Capture the cell that displays the provided text and extract its (x, y) central coordinate. 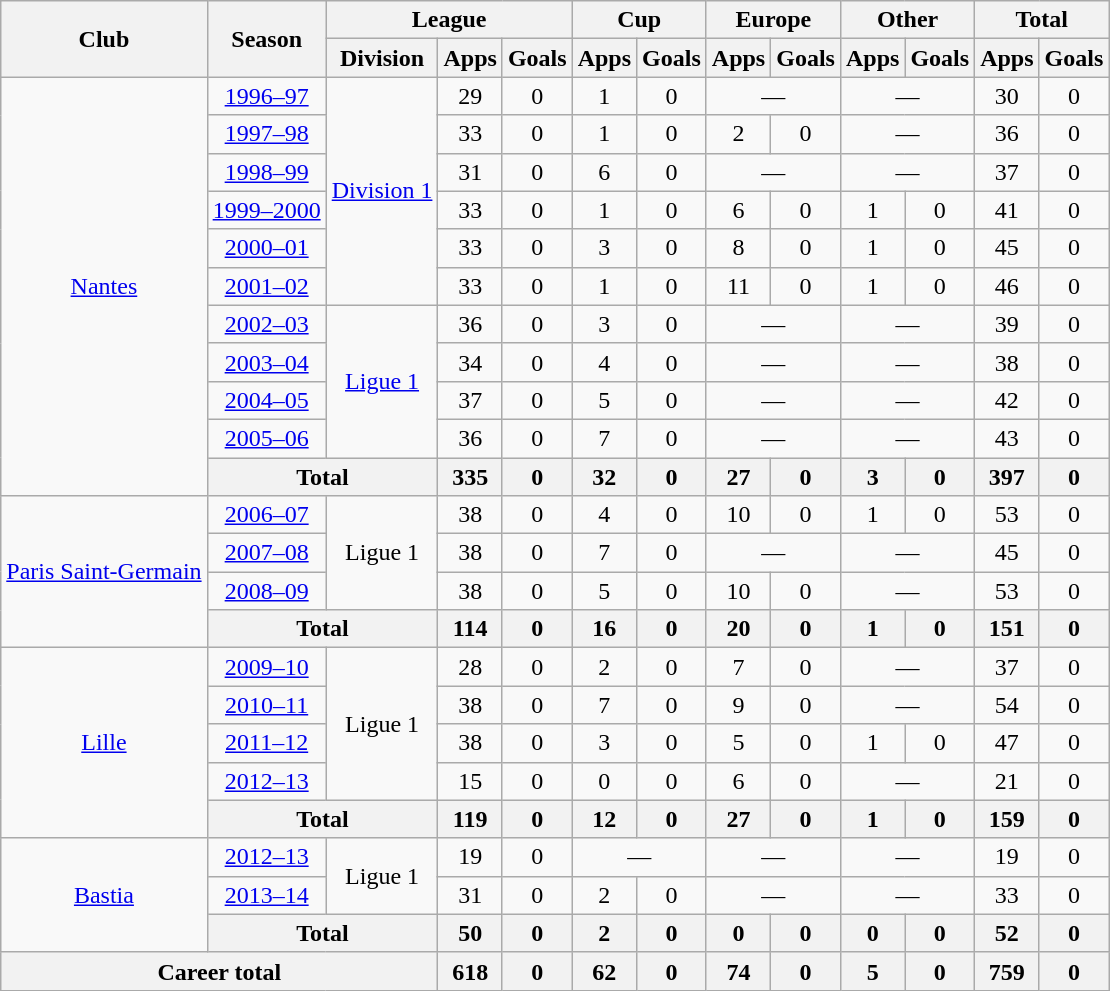
League (449, 20)
34 (470, 362)
47 (1007, 743)
28 (470, 667)
30 (1007, 96)
43 (1007, 438)
2002–03 (266, 324)
Club (104, 39)
335 (470, 477)
42 (1007, 400)
119 (470, 819)
Lille (104, 743)
39 (1007, 324)
Nantes (104, 286)
2009–10 (266, 667)
74 (738, 971)
Career total (220, 971)
2004–05 (266, 400)
Division 1 (382, 191)
759 (1007, 971)
Europe (773, 20)
16 (604, 629)
9 (738, 705)
1997–98 (266, 134)
46 (1007, 286)
8 (738, 248)
2007–08 (266, 553)
Division (382, 58)
50 (470, 933)
2001–02 (266, 286)
62 (604, 971)
2010–11 (266, 705)
15 (470, 781)
397 (1007, 477)
Other (907, 20)
Paris Saint-Germain (104, 572)
114 (470, 629)
52 (1007, 933)
20 (738, 629)
21 (1007, 781)
2000–01 (266, 248)
2011–12 (266, 743)
618 (470, 971)
159 (1007, 819)
41 (1007, 210)
32 (604, 477)
12 (604, 819)
11 (738, 286)
Cup (639, 20)
2006–07 (266, 515)
1998–99 (266, 172)
Season (266, 39)
2003–04 (266, 362)
2013–14 (266, 895)
1996–97 (266, 96)
2008–09 (266, 591)
Bastia (104, 895)
2005–06 (266, 438)
29 (470, 96)
1999–2000 (266, 210)
54 (1007, 705)
151 (1007, 629)
